Find where the given text appears and provide that cell's center as (x, y) coordinate. 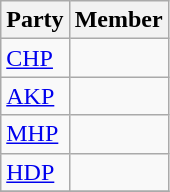
MHP (35, 134)
Party (35, 20)
CHP (35, 58)
Member (118, 20)
HDP (35, 172)
AKP (35, 96)
